Extract the [x, y] coordinate from the center of the cell holding the provided text.  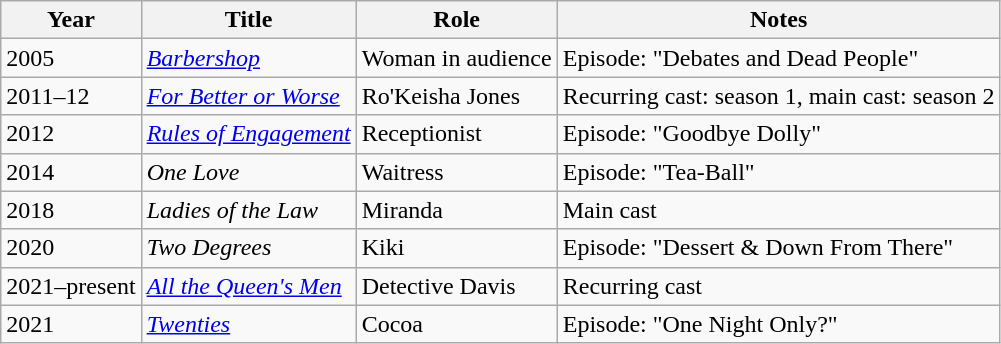
Episode: "Debates and Dead People" [778, 58]
2021–present [71, 286]
Episode: "Tea-Ball" [778, 172]
Episode: "Goodbye Dolly" [778, 134]
Kiki [456, 248]
Role [456, 20]
Miranda [456, 210]
Barbershop [248, 58]
2012 [71, 134]
One Love [248, 172]
Year [71, 20]
Ro'Keisha Jones [456, 96]
Receptionist [456, 134]
Main cast [778, 210]
2005 [71, 58]
2020 [71, 248]
2011–12 [71, 96]
2014 [71, 172]
For Better or Worse [248, 96]
Ladies of the Law [248, 210]
Cocoa [456, 324]
Recurring cast: season 1, main cast: season 2 [778, 96]
2021 [71, 324]
All the Queen's Men [248, 286]
Recurring cast [778, 286]
Title [248, 20]
Waitress [456, 172]
Twenties [248, 324]
Detective Davis [456, 286]
Notes [778, 20]
Episode: "Dessert & Down From There" [778, 248]
2018 [71, 210]
Two Degrees [248, 248]
Woman in audience [456, 58]
Rules of Engagement [248, 134]
Episode: "One Night Only?" [778, 324]
